Extract the (x, y) coordinate from the center of the cell holding the provided text.  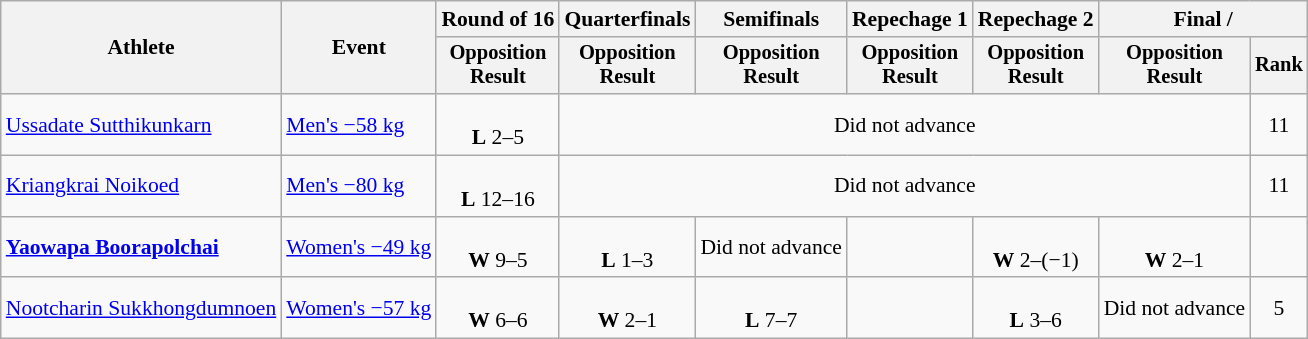
Event (358, 48)
Final / (1204, 19)
Athlete (142, 48)
Round of 16 (498, 19)
Yaowapa Boorapolchai (142, 248)
Men's −80 kg (358, 186)
W 2–(−1) (1036, 248)
L 3–6 (1036, 308)
Repechage 2 (1036, 19)
Rank (1279, 66)
Repechage 1 (910, 19)
5 (1279, 308)
Nootcharin Sukkhongdumnoen (142, 308)
L 12–16 (498, 186)
Women's −57 kg (358, 308)
W 9–5 (498, 248)
Ussadate Sutthikunkarn (142, 124)
Semifinals (771, 19)
L 7–7 (771, 308)
Kriangkrai Noikoed (142, 186)
W 6–6 (498, 308)
Women's −49 kg (358, 248)
L 1–3 (627, 248)
Men's −58 kg (358, 124)
L 2–5 (498, 124)
Quarterfinals (627, 19)
